From the cell containing the given text, extract its center point as (x, y) coordinate. 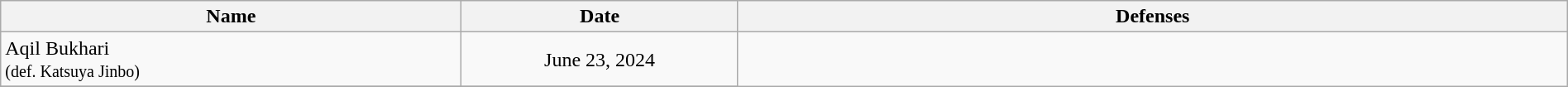
Name (232, 17)
Defenses (1153, 17)
Date (600, 17)
Aqil Bukhari (def. Katsuya Jinbo) (232, 60)
June 23, 2024 (600, 60)
